Return the (X, Y) coordinate for the center point of the cell that contains the specified text.  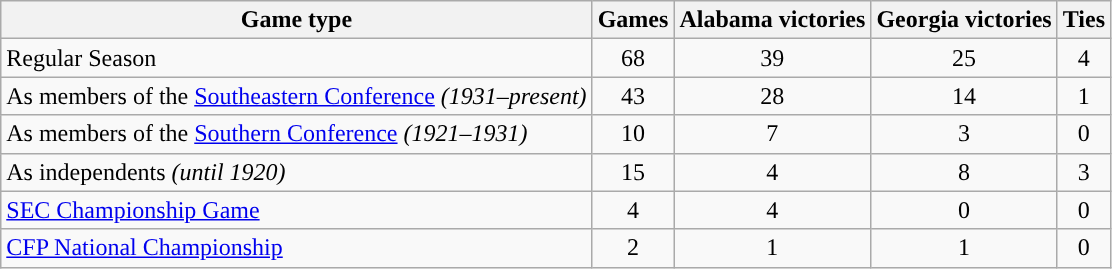
15 (633, 172)
Game type (296, 20)
Alabama victories (772, 20)
SEC Championship Game (296, 210)
10 (633, 134)
Georgia victories (964, 20)
43 (633, 96)
39 (772, 58)
68 (633, 58)
Regular Season (296, 58)
As independents (until 1920) (296, 172)
As members of the Southern Conference (1921–1931) (296, 134)
2 (633, 248)
CFP National Championship (296, 248)
Ties (1084, 20)
25 (964, 58)
14 (964, 96)
28 (772, 96)
8 (964, 172)
As members of the Southeastern Conference (1931–present) (296, 96)
7 (772, 134)
Games (633, 20)
